Scan for the cell matching the given text and deliver its [x, y] coordinate at center. 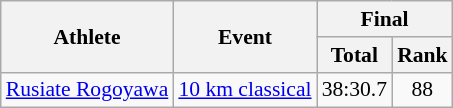
Total [354, 55]
Rank [422, 55]
Rusiate Rogoyawa [88, 90]
88 [422, 90]
Athlete [88, 36]
Final [385, 19]
Event [244, 36]
38:30.7 [354, 90]
10 km classical [244, 90]
